Return the (x, y) coordinate for the center point of the cell that contains the specified text.  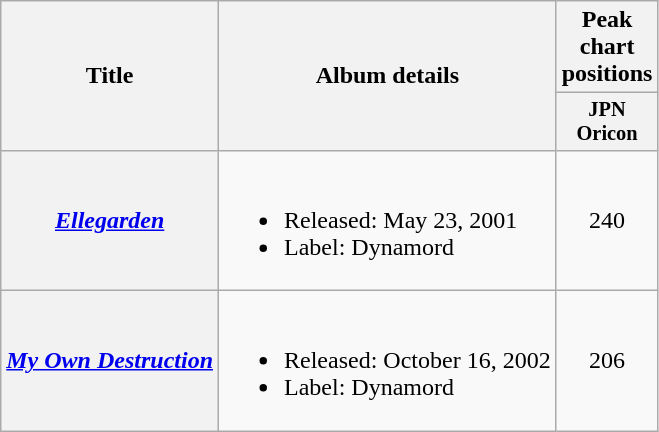
JPNOricon (607, 122)
240 (607, 220)
206 (607, 361)
Album details (388, 76)
Released: October 16, 2002Label: Dynamord (388, 361)
Released: May 23, 2001Label: Dynamord (388, 220)
Ellegarden (110, 220)
Peak chart positions (607, 47)
Title (110, 76)
My Own Destruction (110, 361)
